For the text-containing cell, return its midpoint in (x, y) coordinate format. 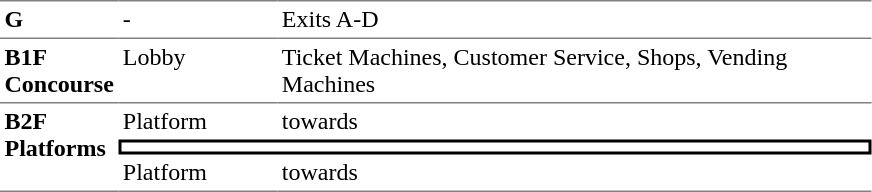
Exits A-D (574, 19)
B2FPlatforms (59, 148)
Lobby (198, 71)
B1FConcourse (59, 71)
- (198, 19)
G (59, 19)
Ticket Machines, Customer Service, Shops, Vending Machines (574, 71)
